Return (x, y) of the center of cell containing provided text 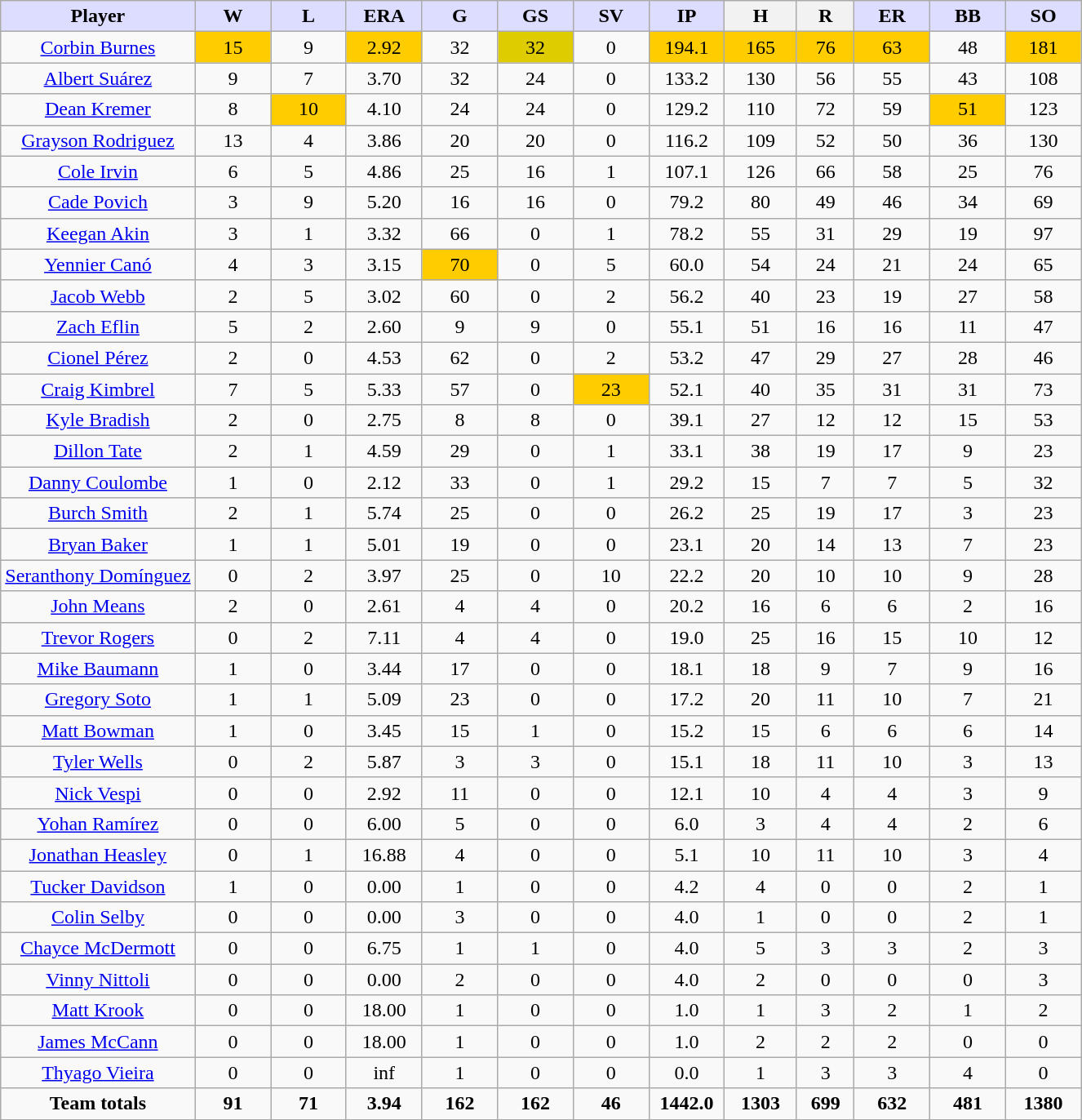
Player (98, 16)
5.09 (384, 700)
43 (968, 78)
5.87 (384, 762)
Gregory Soto (98, 700)
72 (826, 109)
3.86 (384, 140)
194.1 (687, 47)
69 (1043, 202)
165 (761, 47)
Vinny Nittoli (98, 980)
Danny Coulombe (98, 482)
Matt Krook (98, 1011)
Mike Baumann (98, 669)
W (233, 16)
16.88 (384, 855)
Grayson Rodriguez (98, 140)
181 (1043, 47)
60 (460, 296)
5.33 (384, 389)
5.20 (384, 202)
Craig Kimbrel (98, 389)
James McCann (98, 1042)
15.2 (687, 731)
3.70 (384, 78)
3.94 (384, 1104)
0.0 (687, 1073)
123 (1043, 109)
1442.0 (687, 1104)
52 (826, 140)
59 (893, 109)
Yennier Canó (98, 264)
35 (826, 389)
Yohan Ramírez (98, 824)
ER (893, 16)
Team totals (98, 1104)
3.32 (384, 233)
Dean Kremer (98, 109)
2.61 (384, 607)
129.2 (687, 109)
110 (761, 109)
26.2 (687, 513)
70 (460, 264)
6.75 (384, 949)
Cade Povich (98, 202)
4.10 (384, 109)
39.1 (687, 420)
56.2 (687, 296)
29.2 (687, 482)
133.2 (687, 78)
63 (893, 47)
Cionel Pérez (98, 358)
Trevor Rogers (98, 638)
Chayce McDermott (98, 949)
Jonathan Heasley (98, 855)
4.59 (384, 451)
49 (826, 202)
Matt Bowman (98, 731)
Albert Suárez (98, 78)
3.45 (384, 731)
Tyler Wells (98, 762)
632 (893, 1104)
Jacob Webb (98, 296)
2.12 (384, 482)
Corbin Burnes (98, 47)
BB (968, 16)
62 (460, 358)
7.11 (384, 638)
50 (893, 140)
Burch Smith (98, 513)
4.86 (384, 171)
19.0 (687, 638)
56 (826, 78)
126 (761, 171)
97 (1043, 233)
1380 (1043, 1104)
4.2 (687, 886)
Cole Irvin (98, 171)
15.1 (687, 762)
inf (384, 1073)
4.53 (384, 358)
Kyle Bradish (98, 420)
2.75 (384, 420)
33.1 (687, 451)
Nick Vespi (98, 793)
20.2 (687, 607)
23.1 (687, 544)
3.15 (384, 264)
3.02 (384, 296)
5.01 (384, 544)
52.1 (687, 389)
6.0 (687, 824)
34 (968, 202)
38 (761, 451)
53.2 (687, 358)
Dillon Tate (98, 451)
H (761, 16)
55.1 (687, 327)
1303 (761, 1104)
33 (460, 482)
116.2 (687, 140)
GS (535, 16)
54 (761, 264)
Colin Selby (98, 918)
Tucker Davidson (98, 886)
3.44 (384, 669)
107.1 (687, 171)
John Means (98, 607)
5.74 (384, 513)
78.2 (687, 233)
Thyago Vieira (98, 1073)
73 (1043, 389)
60.0 (687, 264)
SV (610, 16)
65 (1043, 264)
R (826, 16)
2.60 (384, 327)
91 (233, 1104)
Zach Eflin (98, 327)
L (308, 16)
Bryan Baker (98, 544)
G (460, 16)
71 (308, 1104)
481 (968, 1104)
IP (687, 16)
79.2 (687, 202)
108 (1043, 78)
18.1 (687, 669)
5.1 (687, 855)
48 (968, 47)
57 (460, 389)
Keegan Akin (98, 233)
SO (1043, 16)
22.2 (687, 576)
80 (761, 202)
3.97 (384, 576)
6.00 (384, 824)
109 (761, 140)
12.1 (687, 793)
17.2 (687, 700)
699 (826, 1104)
36 (968, 140)
Seranthony Domínguez (98, 576)
ERA (384, 16)
53 (1043, 420)
